Capture the cell that displays the provided text and extract its [x, y] central coordinate. 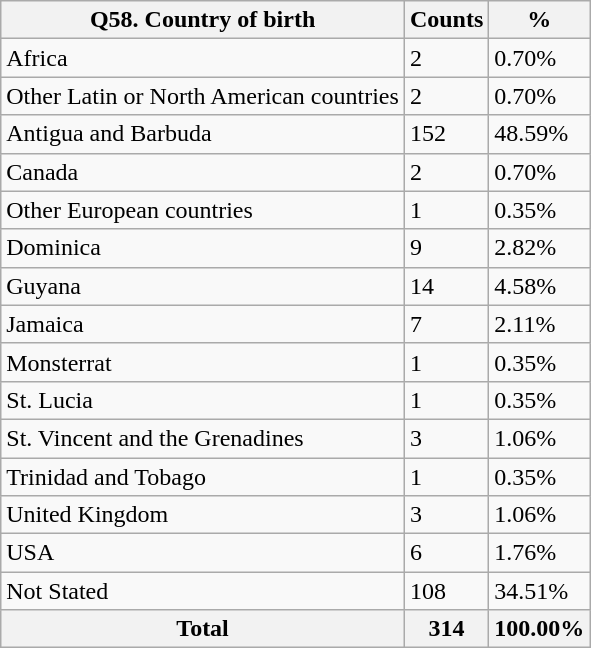
Africa [203, 58]
2.11% [540, 324]
7 [446, 324]
152 [446, 134]
34.51% [540, 591]
USA [203, 553]
Monsterrat [203, 362]
Canada [203, 172]
4.58% [540, 286]
Counts [446, 20]
14 [446, 286]
314 [446, 629]
St. Vincent and the Grenadines [203, 438]
% [540, 20]
6 [446, 553]
Q58. Country of birth [203, 20]
100.00% [540, 629]
United Kingdom [203, 515]
Jamaica [203, 324]
Other Latin or North American countries [203, 96]
Guyana [203, 286]
Antigua and Barbuda [203, 134]
9 [446, 248]
Total [203, 629]
108 [446, 591]
48.59% [540, 134]
Trinidad and Tobago [203, 477]
2.82% [540, 248]
St. Lucia [203, 400]
Dominica [203, 248]
Not Stated [203, 591]
Other European countries [203, 210]
1.76% [540, 553]
